Scan for the cell matching the given text and deliver its [X, Y] coordinate at center. 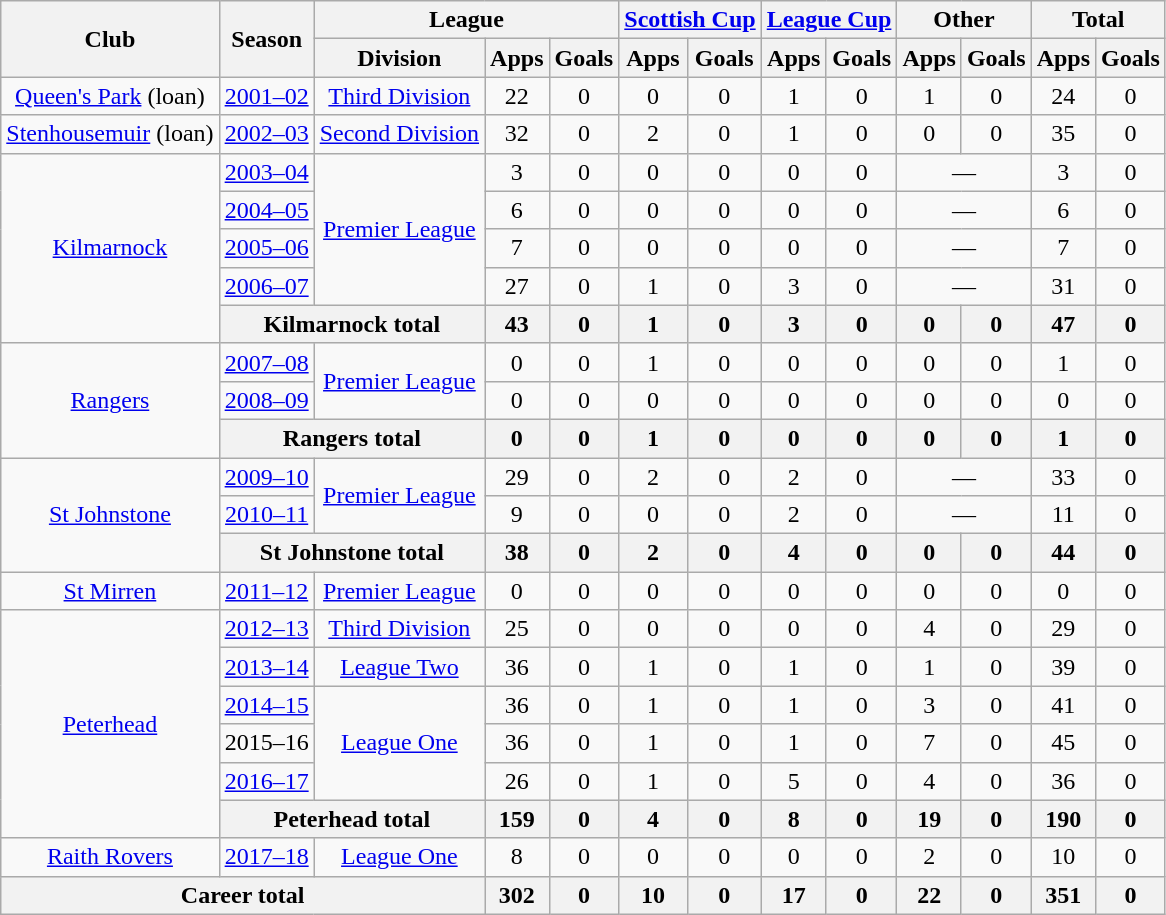
190 [1063, 819]
Raith Rovers [110, 857]
Kilmarnock total [352, 324]
Second Division [399, 134]
2012–13 [266, 629]
Peterhead [110, 724]
17 [794, 895]
St Johnstone [110, 515]
Division [399, 58]
2013–14 [266, 667]
44 [1063, 553]
27 [517, 286]
2001–02 [266, 96]
9 [517, 515]
2007–08 [266, 362]
2009–10 [266, 477]
League Two [399, 667]
45 [1063, 743]
39 [1063, 667]
24 [1063, 96]
41 [1063, 705]
43 [517, 324]
25 [517, 629]
Season [266, 39]
League Cup [829, 20]
2002–03 [266, 134]
St Mirren [110, 591]
Rangers total [352, 438]
Club [110, 39]
2010–11 [266, 515]
351 [1063, 895]
302 [517, 895]
32 [517, 134]
2015–16 [266, 743]
St Johnstone total [352, 553]
31 [1063, 286]
33 [1063, 477]
Scottish Cup [690, 20]
2014–15 [266, 705]
47 [1063, 324]
2006–07 [266, 286]
Total [1098, 20]
2011–12 [266, 591]
19 [929, 819]
Queen's Park (loan) [110, 96]
Other [964, 20]
11 [1063, 515]
Career total [243, 895]
Kilmarnock [110, 248]
2005–06 [266, 248]
2003–04 [266, 172]
26 [517, 781]
Stenhousemuir (loan) [110, 134]
35 [1063, 134]
Rangers [110, 400]
38 [517, 553]
League [466, 20]
2016–17 [266, 781]
2004–05 [266, 210]
159 [517, 819]
Peterhead total [352, 819]
2008–09 [266, 400]
2017–18 [266, 857]
5 [794, 781]
